Provide the [X, Y] coordinate of the cell's center where the given text is located.  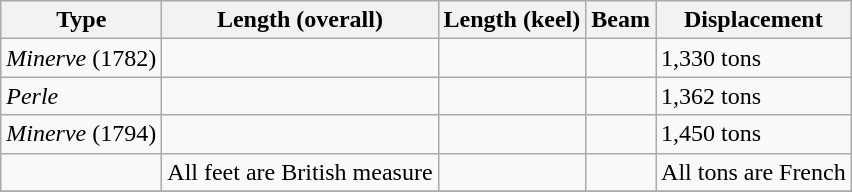
1,330 tons [754, 58]
Length (keel) [512, 20]
All tons are French [754, 172]
1,362 tons [754, 96]
Displacement [754, 20]
All feet are British measure [300, 172]
Minerve (1782) [82, 58]
Length (overall) [300, 20]
Type [82, 20]
Beam [621, 20]
1,450 tons [754, 134]
Minerve (1794) [82, 134]
Perle [82, 96]
